Determine the [X, Y] coordinate at the center of the cell enclosing the given text.  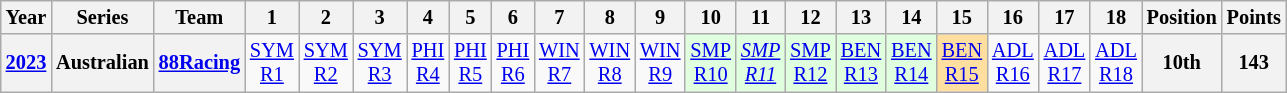
PHIR5 [470, 63]
Position [1182, 17]
WINR8 [610, 63]
SYMR2 [326, 63]
18 [1116, 17]
SMPR12 [810, 63]
BENR15 [962, 63]
ADLR18 [1116, 63]
14 [911, 17]
6 [514, 17]
WINR9 [660, 63]
5 [470, 17]
16 [1013, 17]
Points [1254, 17]
ADLR17 [1065, 63]
9 [660, 17]
Series [102, 17]
13 [861, 17]
SMPR10 [710, 63]
SYMR3 [380, 63]
12 [810, 17]
88Racing [200, 63]
SMPR11 [760, 63]
2023 [26, 63]
ADLR16 [1013, 63]
Team [200, 17]
11 [760, 17]
BENR13 [861, 63]
17 [1065, 17]
15 [962, 17]
Year [26, 17]
SYMR1 [272, 63]
PHIR4 [428, 63]
2 [326, 17]
8 [610, 17]
BENR14 [911, 63]
10th [1182, 63]
143 [1254, 63]
7 [559, 17]
10 [710, 17]
WINR7 [559, 63]
4 [428, 17]
3 [380, 17]
PHIR6 [514, 63]
Australian [102, 63]
1 [272, 17]
